Locate the cell with the specified text and output its (X, Y) center coordinate. 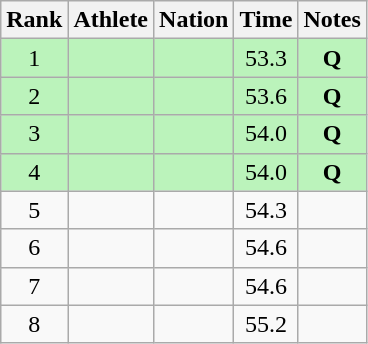
55.2 (266, 324)
2 (34, 96)
Time (266, 20)
Rank (34, 20)
Nation (194, 20)
4 (34, 172)
6 (34, 248)
53.6 (266, 96)
8 (34, 324)
Athlete (111, 20)
54.3 (266, 210)
3 (34, 134)
5 (34, 210)
Notes (332, 20)
7 (34, 286)
53.3 (266, 58)
1 (34, 58)
